Locate the cell with the specified text and output its [x, y] center coordinate. 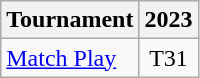
Match Play [70, 58]
Tournament [70, 20]
2023 [168, 20]
T31 [168, 58]
